Determine the (x, y) coordinate at the center of the cell enclosing the given text.  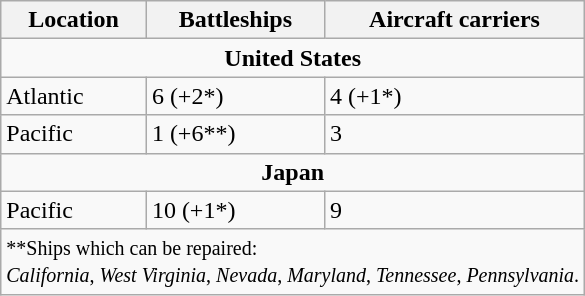
**Ships which can be repaired:California, West Virginia, Nevada, Maryland, Tennessee, Pennsylvania. (293, 262)
3 (454, 134)
4 (+1*) (454, 96)
Atlantic (74, 96)
Battleships (235, 20)
United States (293, 58)
Location (74, 20)
10 (+1*) (235, 210)
Japan (293, 172)
9 (454, 210)
Aircraft carriers (454, 20)
6 (+2*) (235, 96)
1 (+6**) (235, 134)
